Identify which cell holds the provided text, then report its [X, Y] central coordinate. 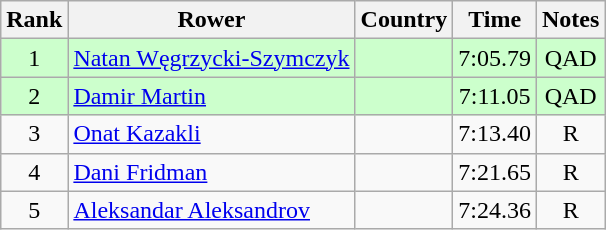
4 [34, 172]
7:11.05 [495, 96]
Onat Kazakli [212, 134]
2 [34, 96]
Rower [212, 20]
Aleksandar Aleksandrov [212, 210]
Natan Węgrzycki-Szymczyk [212, 58]
1 [34, 58]
Notes [571, 20]
Damir Martin [212, 96]
Rank [34, 20]
3 [34, 134]
7:05.79 [495, 58]
5 [34, 210]
Dani Fridman [212, 172]
7:13.40 [495, 134]
7:21.65 [495, 172]
7:24.36 [495, 210]
Country [404, 20]
Time [495, 20]
